Determine the (x, y) coordinate at the center of the cell enclosing the given text.  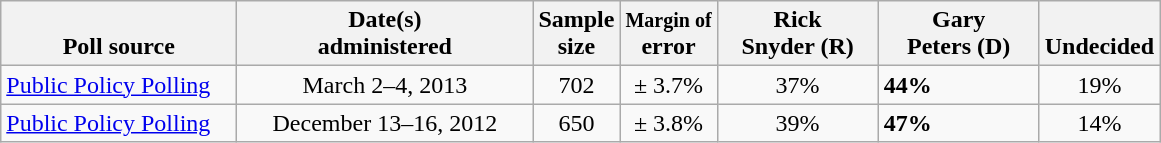
GaryPeters (D) (958, 34)
650 (576, 123)
December 13–16, 2012 (385, 123)
39% (798, 123)
702 (576, 85)
47% (958, 123)
19% (1099, 85)
± 3.8% (668, 123)
± 3.7% (668, 85)
Date(s)administered (385, 34)
37% (798, 85)
Samplesize (576, 34)
RickSnyder (R) (798, 34)
Poll source (119, 34)
Undecided (1099, 34)
14% (1099, 123)
44% (958, 85)
March 2–4, 2013 (385, 85)
Margin oferror (668, 34)
